For the text-containing cell, return its midpoint in [x, y] coordinate format. 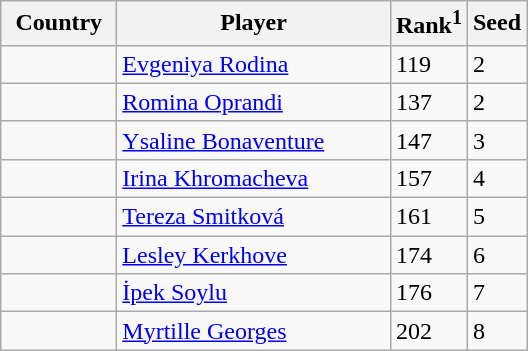
Myrtille Georges [254, 331]
5 [496, 217]
Irina Khromacheva [254, 178]
157 [428, 178]
Country [59, 24]
6 [496, 255]
Seed [496, 24]
174 [428, 255]
147 [428, 140]
Evgeniya Rodina [254, 64]
Lesley Kerkhove [254, 255]
119 [428, 64]
Romina Oprandi [254, 102]
Tereza Smitková [254, 217]
7 [496, 293]
8 [496, 331]
137 [428, 102]
3 [496, 140]
4 [496, 178]
Rank1 [428, 24]
202 [428, 331]
İpek Soylu [254, 293]
161 [428, 217]
176 [428, 293]
Player [254, 24]
Ysaline Bonaventure [254, 140]
